Identify which cell holds the provided text, then report its (x, y) central coordinate. 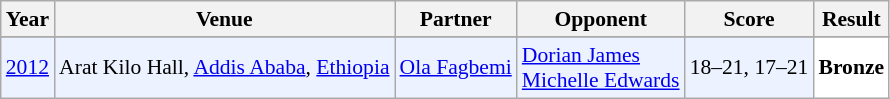
Partner (456, 19)
Result (851, 19)
Venue (224, 19)
Dorian James Michelle Edwards (601, 68)
Year (28, 19)
Bronze (851, 68)
Ola Fagbemi (456, 68)
2012 (28, 68)
Opponent (601, 19)
Score (750, 19)
Arat Kilo Hall, Addis Ababa, Ethiopia (224, 68)
18–21, 17–21 (750, 68)
